Locate the cell with the specified text and output its [x, y] center coordinate. 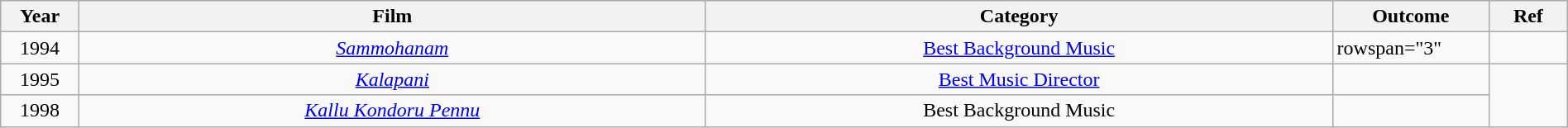
Kalapani [392, 79]
rowspan="3" [1411, 48]
1998 [40, 111]
Film [392, 17]
Kallu Kondoru Pennu [392, 111]
Ref [1528, 17]
Outcome [1411, 17]
1994 [40, 48]
Sammohanam [392, 48]
Year [40, 17]
Best Music Director [1019, 79]
Category [1019, 17]
1995 [40, 79]
